For the text-containing cell, return its midpoint in (x, y) coordinate format. 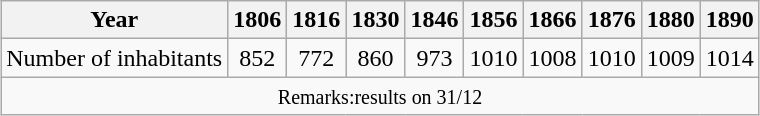
1816 (316, 20)
1866 (552, 20)
1009 (670, 58)
1008 (552, 58)
772 (316, 58)
Remarks:results on 31/12 (380, 96)
Year (114, 20)
973 (434, 58)
860 (376, 58)
852 (258, 58)
1856 (494, 20)
1876 (612, 20)
1846 (434, 20)
1890 (730, 20)
1806 (258, 20)
Number of inhabitants (114, 58)
1880 (670, 20)
1830 (376, 20)
1014 (730, 58)
